Extract the [x, y] coordinate from the center of the cell holding the provided text.  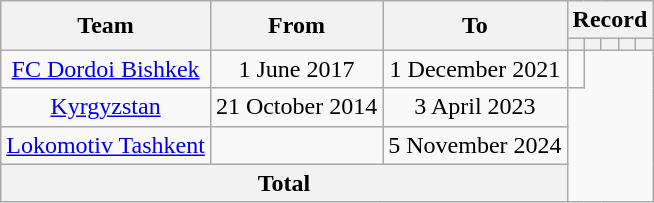
Lokomotiv Tashkent [106, 145]
Record [610, 20]
Total [284, 183]
Kyrgyzstan [106, 107]
1 June 2017 [296, 69]
1 December 2021 [475, 69]
Team [106, 26]
21 October 2014 [296, 107]
3 April 2023 [475, 107]
To [475, 26]
5 November 2024 [475, 145]
From [296, 26]
FC Dordoi Bishkek [106, 69]
